Locate the cell with the specified text and output its (X, Y) center coordinate. 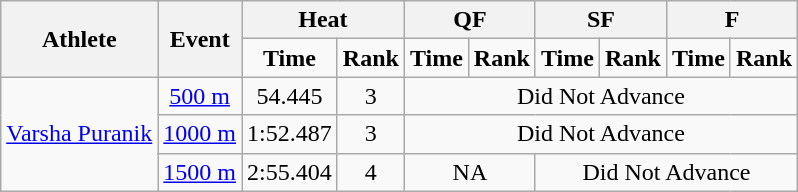
1:52.487 (290, 134)
4 (370, 172)
Varsha Puranik (80, 134)
QF (470, 20)
54.445 (290, 96)
500 m (200, 96)
1000 m (200, 134)
Athlete (80, 39)
F (732, 20)
Event (200, 39)
SF (600, 20)
2:55.404 (290, 172)
NA (470, 172)
Heat (324, 20)
1500 m (200, 172)
